Provide the (x, y) coordinate of the cell's center where the given text is located.  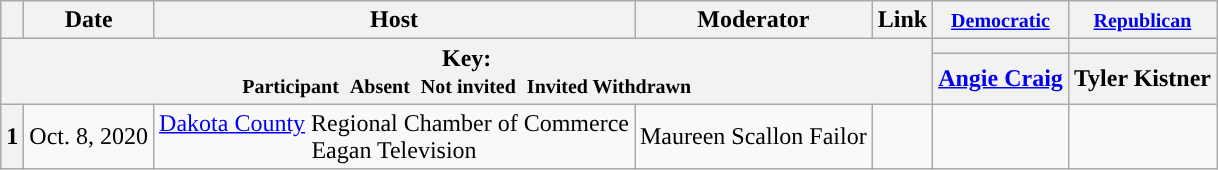
Oct. 8, 2020 (89, 136)
1 (12, 136)
Dakota County Regional Chamber of CommerceEagan Television (394, 136)
Key: Participant Absent Not invited Invited Withdrawn (467, 72)
Date (89, 20)
Moderator (753, 20)
Link (902, 20)
Democratic (1001, 20)
Tyler Kistner (1142, 78)
Republican (1142, 20)
Angie Craig (1001, 78)
Host (394, 20)
Maureen Scallon Failor (753, 136)
